Identify which cell holds the provided text, then report its [X, Y] central coordinate. 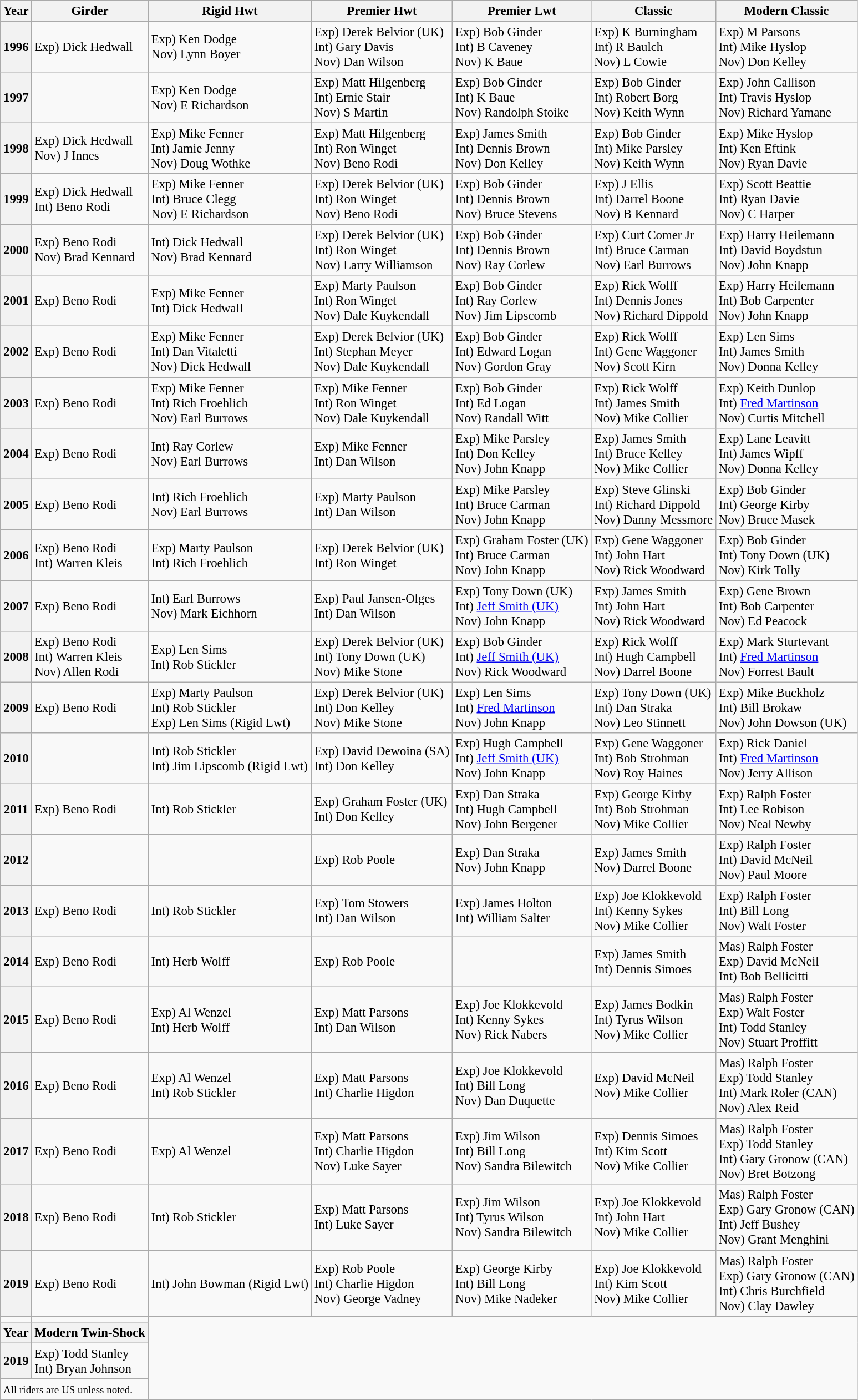
Exp) Derek Belvior (UK) Int) Ron Winget Nov) Larry Williamson [382, 250]
Exp) Bob Ginder Int) B Caveney Nov) K Baue [522, 47]
Exp) Rick Wolff Int) Dennis Jones Nov) Richard Dippold [653, 301]
Exp) James Smith Nov) Darrel Boone [653, 860]
Exp) David Dewoina (SA) Int) Don Kelley [382, 759]
Exp) Keith Dunlop Int) Fred Martinson Nov) Curtis Mitchell [786, 403]
Exp) Joe Klokkevold Int) Bill Long Nov) Dan Duquette [522, 1085]
Exp) Bob Ginder Int) Ed Logan Nov) Randall Witt [522, 403]
Exp) Bob Ginder Int) George Kirby Nov) Bruce Masek [786, 504]
Exp) Bob Ginder Int) Jeff Smith (UK) Nov) Rick Woodward [522, 657]
All riders are US unless noted. [74, 1389]
Exp) Beno Rodi Int) Warren Kleis [90, 555]
Exp) Derek Belvior (UK) Int) Gary Davis Nov) Dan Wilson [382, 47]
Exp) Dennis Simoes Int) Kim Scott Nov) Mike Collier [653, 1152]
Exp) Marty Paulson Int) Rob Stickler Exp) Len Sims (Rigid Lwt) [230, 707]
Exp) Bob Ginder Int) Mike Parsley Nov) Keith Wynn [653, 149]
Exp) Tom Stowers Int) Dan Wilson [382, 911]
Exp) Derek Belvior (UK) Int) Ron Winget Nov) Beno Rodi [382, 199]
Int) Rich Froehlich Nov) Earl Burrows [230, 504]
Exp) Mark Sturtevant Int) Fred Martinson Nov) Forrest Bault [786, 657]
Int) Earl Burrows Nov) Mark Eichhorn [230, 606]
Mas) Ralph Foster Exp) Gary Gronow (CAN) Int) Chris Burchfield Nov) Clay Dawley [786, 1283]
Exp) Mike Fenner Int) Ron Winget Nov) Dale Kuykendall [382, 403]
Exp) Bob Ginder Int) K Baue Nov) Randolph Stoike [522, 98]
Exp) Jim Wilson Int) Bill Long Nov) Sandra Bilewitch [522, 1152]
Exp) Bob Ginder Int) Robert Borg Nov) Keith Wynn [653, 98]
Exp) James Smith Int) John Hart Nov) Rick Woodward [653, 606]
2017 [16, 1152]
Int) Dick Hedwall Nov) Brad Kennard [230, 250]
Exp) Gene Waggoner Int) John Hart Nov) Rick Woodward [653, 555]
Exp) Mike Hyslop Int) Ken Eftink Nov) Ryan Davie [786, 149]
Mas) Ralph Foster Exp) Gary Gronow (CAN) Int) Jeff Bushey Nov) Grant Menghini [786, 1217]
Exp) James Smith Int) Dennis Simoes [653, 962]
2010 [16, 759]
Exp) Len Sims Int) Rob Stickler [230, 657]
Exp) Beno Rodi Int) Warren Kleis Nov) Allen Rodi [90, 657]
Exp) George Kirby Int) Bill Long Nov) Mike Nadeker [522, 1283]
2014 [16, 962]
Exp) Joe Klokkevold Int) Kenny Sykes Nov) Rick Nabers [522, 1020]
Exp) Len Sims Int) James Smith Nov) Donna Kelley [786, 352]
Exp) Graham Foster (UK) Int) Bruce Carman Nov) John Knapp [522, 555]
Exp) Mike Fenner Int) Dan Vitaletti Nov) Dick Hedwall [230, 352]
Exp) Dick Hedwall Nov) J Innes [90, 149]
Exp) Bob Ginder Int) Ray Corlew Nov) Jim Lipscomb [522, 301]
Exp) Ken Dodge Nov) Lynn Boyer [230, 47]
Exp) Ralph Foster Int) Lee Robison Nov) Neal Newby [786, 809]
2003 [16, 403]
2013 [16, 911]
Exp) J Ellis Int) Darrel Boone Nov) B Kennard [653, 199]
Exp) Mike Fenner Int) Dan Wilson [382, 453]
Premier Lwt [522, 11]
1996 [16, 47]
Exp) Dick Hedwall Int) Beno Rodi [90, 199]
Exp) Mike Parsley Int) Bruce Carman Nov) John Knapp [522, 504]
Exp) Joe Klokkevold Int) Kenny Sykes Nov) Mike Collier [653, 911]
2005 [16, 504]
Exp) Dan Straka Int) Hugh Campbell Nov) John Bergener [522, 809]
Exp) Rick Wolff Int) Gene Waggoner Nov) Scott Kirn [653, 352]
Exp) Marty Paulson Int) Ron Winget Nov) Dale Kuykendall [382, 301]
Exp) Mike Fenner Int) Dick Hedwall [230, 301]
Exp) Derek Belvior (UK) Int) Ron Winget [382, 555]
Premier Hwt [382, 11]
Girder [90, 11]
Rigid Hwt [230, 11]
Exp) Harry Heilemann Int) David Boydstun Nov) John Knapp [786, 250]
Exp) James Bodkin Int) Tyrus Wilson Nov) Mike Collier [653, 1020]
2012 [16, 860]
Exp) Matt Parsons Int) Dan Wilson [382, 1020]
Exp) Mike Fenner Int) Bruce Clegg Nov) E Richardson [230, 199]
Exp) Dan Straka Nov) John Knapp [522, 860]
Exp) Derek Belvior (UK) Int) Tony Down (UK) Nov) Mike Stone [382, 657]
Modern Twin-Shock [90, 1332]
Exp) Harry Heilemann Int) Bob Carpenter Nov) John Knapp [786, 301]
Exp) Derek Belvior (UK) Int) Don Kelley Nov) Mike Stone [382, 707]
2001 [16, 301]
Exp) Lane Leavitt Int) James Wipff Nov) Donna Kelley [786, 453]
Exp) Mike Buckholz Int) Bill Brokaw Nov) John Dowson (UK) [786, 707]
Exp) Rick Daniel Int) Fred Martinson Nov) Jerry Allison [786, 759]
Exp) Mike Parsley Int) Don Kelley Nov) John Knapp [522, 453]
2011 [16, 809]
Exp) Scott Beattie Int) Ryan Davie Nov) C Harper [786, 199]
Mas) Ralph Foster Exp) Walt Foster Int) Todd Stanley Nov) Stuart Proffitt [786, 1020]
1997 [16, 98]
2015 [16, 1020]
Exp) Marty Paulson Int) Rich Froehlich [230, 555]
Int) Herb Wolff [230, 962]
2008 [16, 657]
Exp) Tony Down (UK) Int) Dan Straka Nov) Leo Stinnett [653, 707]
Exp) John Callison Int) Travis Hyslop Nov) Richard Yamane [786, 98]
Modern Classic [786, 11]
Exp) Ralph Foster Int) Bill Long Nov) Walt Foster [786, 911]
Exp) Len Sims Int) Fred Martinson Nov) John Knapp [522, 707]
Exp) Marty Paulson Int) Dan Wilson [382, 504]
Exp) Al Wenzel Int) Herb Wolff [230, 1020]
Exp) Al Wenzel Int) Rob Stickler [230, 1085]
Exp) Al Wenzel [230, 1152]
Mas) Ralph Foster Exp) Todd Stanley Int) Mark Roler (CAN) Nov) Alex Reid [786, 1085]
Exp) Curt Comer Jr Int) Bruce Carman Nov) Earl Burrows [653, 250]
Exp) Gene Waggoner Int) Bob Strohman Nov) Roy Haines [653, 759]
2018 [16, 1217]
Exp) Steve Glinski Int) Richard Dippold Nov) Danny Messmore [653, 504]
Exp) Bob Ginder Int) Dennis Brown Nov) Bruce Stevens [522, 199]
Exp) Dick Hedwall [90, 47]
2006 [16, 555]
1999 [16, 199]
Exp) Bob Ginder Int) Edward Logan Nov) Gordon Gray [522, 352]
Exp) Beno Rodi Nov) Brad Kennard [90, 250]
Exp) James Smith Int) Dennis Brown Nov) Don Kelley [522, 149]
2004 [16, 453]
Exp) Paul Jansen-Olges Int) Dan Wilson [382, 606]
Exp) Hugh Campbell Int) Jeff Smith (UK) Nov) John Knapp [522, 759]
Exp) Graham Foster (UK) Int) Don Kelley [382, 809]
Exp) Todd Stanley Int) Bryan Johnson [90, 1361]
Exp) George Kirby Int) Bob Strohman Nov) Mike Collier [653, 809]
2007 [16, 606]
Exp) David McNeil Nov) Mike Collier [653, 1085]
2000 [16, 250]
Classic [653, 11]
Exp) Rick Wolff Int) Hugh Campbell Nov) Darrel Boone [653, 657]
Exp) Matt Hilgenberg Int) Ernie Stair Nov) S Martin [382, 98]
Exp) Derek Belvior (UK) Int) Stephan Meyer Nov) Dale Kuykendall [382, 352]
Exp) K Burningham Int) R Baulch Nov) L Cowie [653, 47]
Int) John Bowman (Rigid Lwt) [230, 1283]
Exp) James Holton Int) William Salter [522, 911]
Exp) Joe Klokkevold Int) Kim Scott Nov) Mike Collier [653, 1283]
Exp) Rick Wolff Int) James Smith Nov) Mike Collier [653, 403]
Int) Ray Corlew Nov) Earl Burrows [230, 453]
2002 [16, 352]
Exp) Rob Poole Int) Charlie Higdon Nov) George Vadney [382, 1283]
Exp) M Parsons Int) Mike Hyslop Nov) Don Kelley [786, 47]
Exp) Ralph Foster Int) David McNeil Nov) Paul Moore [786, 860]
Exp) Matt Parsons Int) Charlie Higdon Nov) Luke Sayer [382, 1152]
Exp) Tony Down (UK) Int) Jeff Smith (UK) Nov) John Knapp [522, 606]
Exp) Mike Fenner Int) Rich Froehlich Nov) Earl Burrows [230, 403]
Exp) Matt Parsons Int) Luke Sayer [382, 1217]
2016 [16, 1085]
Exp) Bob Ginder Int) Tony Down (UK) Nov) Kirk Tolly [786, 555]
Exp) Jim Wilson Int) Tyrus Wilson Nov) Sandra Bilewitch [522, 1217]
Mas) Ralph Foster Exp) David McNeil Int) Bob Bellicitti [786, 962]
Mas) Ralph Foster Exp) Todd Stanley Int) Gary Gronow (CAN) Nov) Bret Botzong [786, 1152]
Exp) Ken Dodge Nov) E Richardson [230, 98]
Exp) Bob Ginder Int) Dennis Brown Nov) Ray Corlew [522, 250]
1998 [16, 149]
2009 [16, 707]
Exp) Matt Parsons Int) Charlie Higdon [382, 1085]
Exp) Mike Fenner Int) Jamie Jenny Nov) Doug Wothke [230, 149]
Exp) James Smith Int) Bruce Kelley Nov) Mike Collier [653, 453]
Exp) Gene Brown Int) Bob Carpenter Nov) Ed Peacock [786, 606]
Exp) Matt Hilgenberg Int) Ron Winget Nov) Beno Rodi [382, 149]
Int) Rob Stickler Int) Jim Lipscomb (Rigid Lwt) [230, 759]
Exp) Joe Klokkevold Int) John Hart Nov) Mike Collier [653, 1217]
